Scan for the cell matching the given text and deliver its [x, y] coordinate at center. 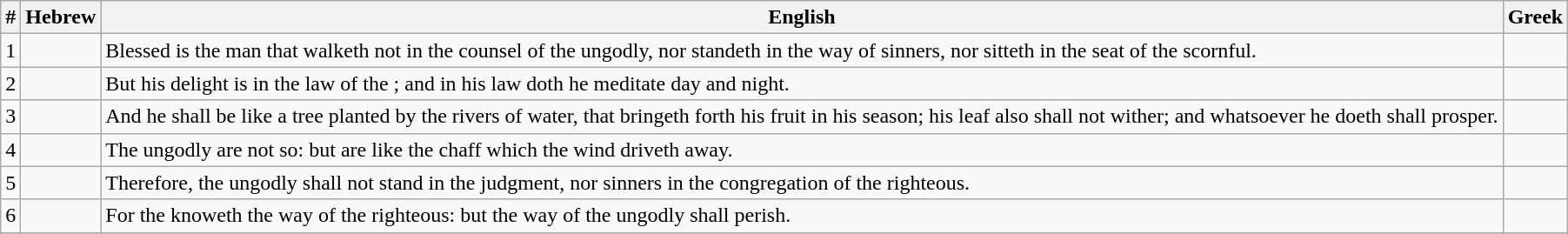
1 [10, 50]
6 [10, 216]
2 [10, 84]
English [802, 17]
4 [10, 150]
For the knoweth the way of the righteous: but the way of the ungodly shall perish. [802, 216]
The ungodly are not so: but are like the chaff which the wind driveth away. [802, 150]
Therefore, the ungodly shall not stand in the judgment, nor sinners in the congregation of the righteous. [802, 183]
# [10, 17]
Blessed is the man that walketh not in the counsel of the ungodly, nor standeth in the way of sinners, nor sitteth in the seat of the scornful. [802, 50]
Greek [1536, 17]
3 [10, 117]
Hebrew [61, 17]
But his delight is in the law of the ; and in his law doth he meditate day and night. [802, 84]
5 [10, 183]
